Determine the [X, Y] coordinate at the center of the cell enclosing the given text.  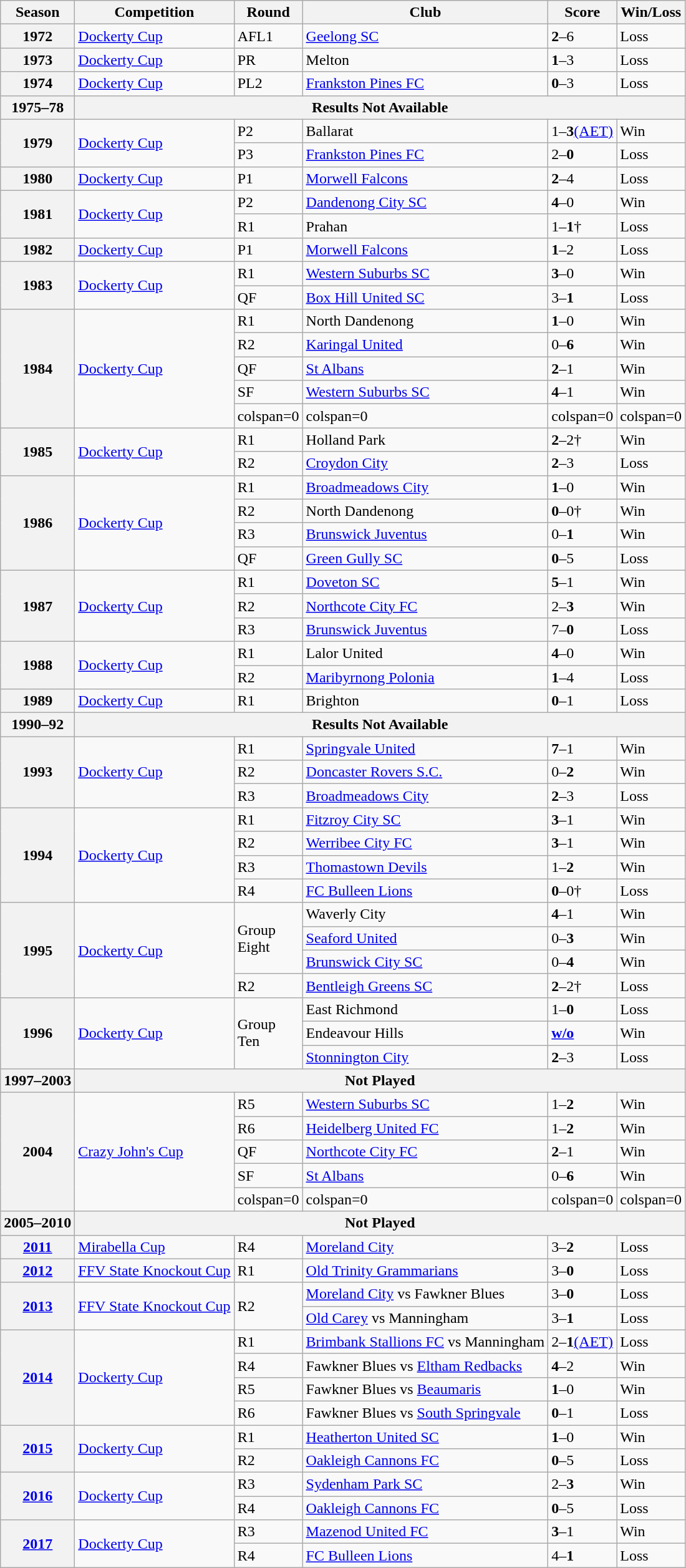
Crazy John's Cup [155, 1152]
Sydenham Park SC [425, 1484]
1995 [37, 950]
2016 [37, 1496]
2014 [37, 1377]
P3 [268, 155]
Mazenod United FC [425, 1532]
Thomastown Devils [425, 867]
Season [37, 12]
Club [425, 12]
Springvale United [425, 748]
Round [268, 12]
1983 [37, 285]
Fawkner Blues vs South Springvale [425, 1413]
1–4 [582, 677]
1–3 [582, 60]
1993 [37, 772]
2–6 [582, 36]
1973 [37, 60]
Box Hill United SC [425, 298]
1–3(AET) [582, 131]
Bentleigh Greens SC [425, 985]
Doveton SC [425, 582]
7–0 [582, 629]
Endeavour Hills [425, 1033]
1–1† [582, 226]
2–0 [582, 155]
Brunswick City SC [425, 962]
Old Carey vs Manningham [425, 1318]
2013 [37, 1306]
PR [268, 60]
Fitzroy City SC [425, 820]
Doncaster Rovers S.C. [425, 772]
Mirabella Cup [155, 1247]
Score [582, 12]
3–2 [582, 1247]
1975–78 [37, 107]
Maribyrnong Polonia [425, 677]
Geelong SC [425, 36]
1989 [37, 701]
1979 [37, 143]
1980 [37, 178]
Old Trinity Grammarians [425, 1270]
w/o [582, 1033]
East Richmond [425, 1009]
1985 [37, 452]
Moreland City [425, 1247]
Karingal United [425, 345]
2–4 [582, 178]
7–1 [582, 748]
Melton [425, 60]
Competition [155, 12]
1997–2003 [37, 1081]
0–2 [582, 772]
Werribee City FC [425, 843]
1990–92 [37, 725]
1996 [37, 1033]
Seaford United [425, 938]
Fawkner Blues vs Beaumaris [425, 1389]
Green Gully SC [425, 558]
2011 [37, 1247]
GroupTen [268, 1033]
1987 [37, 606]
1972 [37, 36]
2–1(AET) [582, 1342]
Win/Loss [651, 12]
2017 [37, 1544]
Croydon City [425, 463]
Stonnington City [425, 1057]
Heidelberg United FC [425, 1128]
5–1 [582, 582]
Prahan [425, 226]
Fawkner Blues vs Eltham Redbacks [425, 1365]
Moreland City vs Fawkner Blues [425, 1294]
1984 [37, 369]
Waverly City [425, 914]
Brimbank Stallions FC vs Manningham [425, 1342]
1982 [37, 249]
0–4 [582, 962]
4–2 [582, 1365]
1981 [37, 214]
GroupEight [268, 938]
AFL1 [268, 36]
1974 [37, 84]
2012 [37, 1270]
2015 [37, 1448]
Ballarat [425, 131]
1986 [37, 523]
PL2 [268, 84]
Brighton [425, 701]
2005–2010 [37, 1223]
Heatherton United SC [425, 1436]
Lalor United [425, 653]
1994 [37, 855]
1988 [37, 665]
Dandenong City SC [425, 202]
2004 [37, 1152]
Holland Park [425, 440]
